Output the (x, y) coordinate of the center of the cell containing the given text.  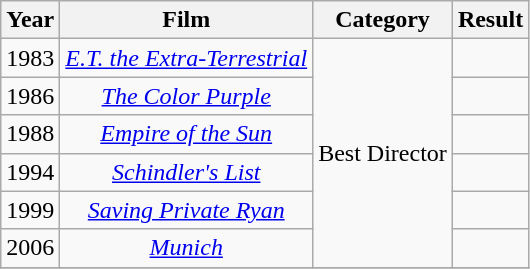
Year (30, 20)
The Color Purple (186, 96)
Best Director (383, 153)
Saving Private Ryan (186, 210)
Munich (186, 248)
Film (186, 20)
E.T. the Extra-Terrestrial (186, 58)
Empire of the Sun (186, 134)
2006 (30, 248)
1994 (30, 172)
Category (383, 20)
Schindler's List (186, 172)
1983 (30, 58)
1986 (30, 96)
Result (490, 20)
1988 (30, 134)
1999 (30, 210)
